Return [X, Y] of the center of cell containing provided text 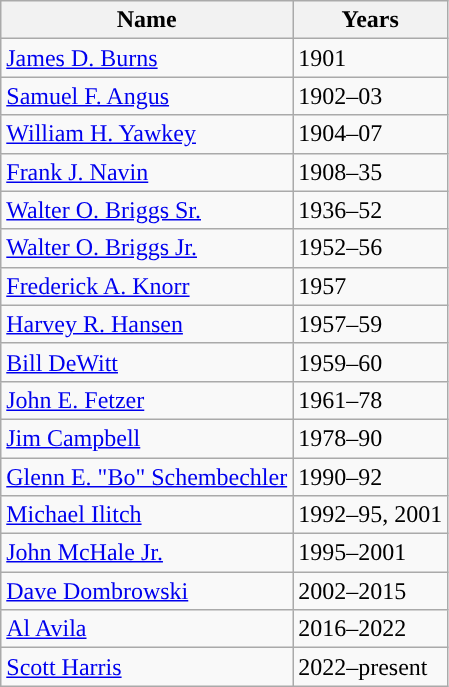
1995–2001 [370, 553]
Scott Harris [147, 667]
1961–78 [370, 400]
2016–2022 [370, 629]
1990–92 [370, 477]
Years [370, 20]
Name [147, 20]
1904–07 [370, 134]
Jim Campbell [147, 438]
Samuel F. Angus [147, 96]
James D. Burns [147, 58]
1936–52 [370, 210]
2022–present [370, 667]
1902–03 [370, 96]
2002–2015 [370, 591]
John McHale Jr. [147, 553]
Walter O. Briggs Jr. [147, 248]
1992–95, 2001 [370, 515]
Frank J. Navin [147, 172]
Frederick A. Knorr [147, 286]
Michael Ilitch [147, 515]
1959–60 [370, 362]
Al Avila [147, 629]
Bill DeWitt [147, 362]
William H. Yawkey [147, 134]
Dave Dombrowski [147, 591]
John E. Fetzer [147, 400]
1957 [370, 286]
1957–59 [370, 324]
Glenn E. "Bo" Schembechler [147, 477]
1908–35 [370, 172]
1978–90 [370, 438]
1901 [370, 58]
1952–56 [370, 248]
Walter O. Briggs Sr. [147, 210]
Harvey R. Hansen [147, 324]
